Determine the [x, y] coordinate at the center of the cell enclosing the given text.  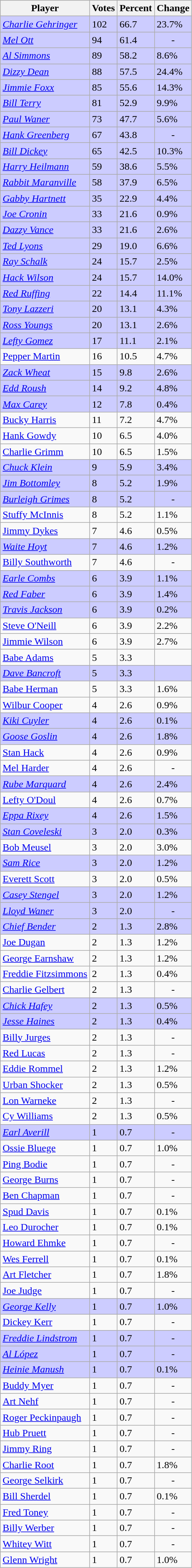
Billy Jurges [45, 1037]
Kiki Cuyler [45, 721]
Hack Wilson [45, 277]
3.4% [173, 467]
Dazzy Vance [45, 230]
11.1% [173, 293]
4.4% [173, 198]
Waite Hoyt [45, 547]
Charlie Gehringer [45, 24]
2.2% [173, 626]
24.4% [173, 72]
19.0 [136, 246]
Dave Bancroft [45, 673]
Gabby Hartnett [45, 198]
14.4 [136, 293]
38.6 [136, 166]
58.2 [136, 56]
George Earnshaw [45, 958]
Rabbit Maranville [45, 182]
15 [103, 372]
Lon Warneke [45, 1101]
Buddy Myer [45, 1385]
Max Carey [45, 404]
55.6 [136, 87]
Dizzy Dean [45, 72]
Votes [103, 8]
94 [103, 40]
Heinie Manush [45, 1370]
29 [103, 246]
Ray Schalk [45, 262]
12 [103, 404]
61.4 [136, 40]
Steve O'Neill [45, 626]
Ross Youngs [45, 325]
Harry Heilmann [45, 166]
Roger Peckinpaugh [45, 1417]
52.9 [136, 103]
Billy Southworth [45, 562]
11.1 [136, 341]
Charlie Root [45, 1464]
35 [103, 198]
4.3% [173, 309]
37.9 [136, 182]
Art Fletcher [45, 1275]
Charlie Grimm [45, 451]
Ted Lyons [45, 246]
Wilbur Cooper [45, 705]
Everett Scott [45, 879]
Charlie Gelbert [45, 990]
Bucky Harris [45, 420]
Burleigh Grimes [45, 499]
Urban Shocker [45, 1085]
George Selkirk [45, 1481]
Bob Meusel [45, 847]
Lefty O'Doul [45, 800]
Paul Waner [45, 119]
9.2 [136, 388]
Hank Greenberg [45, 135]
Lefty Gomez [45, 341]
Al López [45, 1354]
2.4% [173, 784]
43.8 [136, 135]
Sam Rice [45, 863]
14.3% [173, 87]
Joe Cronin [45, 214]
Leo Durocher [45, 1227]
17 [103, 341]
66.7 [136, 24]
Hub Pruett [45, 1433]
Wes Ferrell [45, 1259]
Travis Jackson [45, 610]
Change [173, 8]
Goose Goslin [45, 737]
7.2 [136, 420]
Dickey Kerr [45, 1322]
Whitey Witt [45, 1544]
22 [103, 293]
Bill Dickey [45, 151]
Eddie Rommel [45, 1069]
5.5% [173, 166]
Edd Roush [45, 388]
Red Faber [45, 594]
Art Nehf [45, 1401]
Stan Hack [45, 752]
Eppa Rixey [45, 816]
2.1% [173, 341]
16 [103, 356]
Freddie Lindstrom [45, 1338]
59 [103, 166]
67 [103, 135]
Babe Herman [45, 689]
Al Simmons [45, 56]
George Burns [45, 1180]
0.7% [173, 800]
Bill Sherdel [45, 1496]
73 [103, 119]
14 [103, 388]
Tony Lazzeri [45, 309]
Jimmie Wilson [45, 641]
9.9% [173, 103]
58 [103, 182]
Ossie Bluege [45, 1148]
22.9 [136, 198]
88 [103, 72]
Glenn Wright [45, 1560]
5.9 [136, 467]
Spud Davis [45, 1212]
4.8% [173, 388]
Freddie Fitzsimmons [45, 974]
Chuck Klein [45, 467]
9 [103, 467]
Ping Bodie [45, 1164]
5.6% [173, 119]
47.7 [136, 119]
10.3% [173, 151]
Player [45, 8]
Jim Bottomley [45, 483]
9.8 [136, 372]
3.0% [173, 847]
7.8 [136, 404]
Stan Coveleski [45, 831]
11 [103, 420]
Ben Chapman [45, 1195]
4.0% [173, 435]
Mel Ott [45, 40]
1.4% [173, 594]
Jimmy Dykes [45, 531]
57.5 [136, 72]
14.0% [173, 277]
Howard Ehmke [45, 1243]
23.7% [173, 24]
2.8% [173, 926]
0.3% [173, 831]
Red Lucas [45, 1053]
Zack Wheat [45, 372]
Red Ruffing [45, 293]
6.5% [173, 182]
2.5% [173, 262]
George Kelly [45, 1306]
Joe Dugan [45, 942]
Rube Marquard [45, 784]
Earle Combs [45, 578]
1.6% [173, 689]
Cy Williams [45, 1116]
85 [103, 87]
Lloyd Waner [45, 910]
Mel Harder [45, 768]
10.5 [136, 356]
Babe Adams [45, 657]
Fred Toney [45, 1512]
Jesse Haines [45, 1021]
65 [103, 151]
Stuffy McInnis [45, 515]
8.6% [173, 56]
Percent [136, 8]
Earl Averill [45, 1132]
89 [103, 56]
Bill Terry [45, 103]
Chick Hafey [45, 1006]
42.5 [136, 151]
2.7% [173, 641]
Billy Werber [45, 1528]
Pepper Martin [45, 356]
Hank Gowdy [45, 435]
Joe Judge [45, 1291]
Chief Bender [45, 926]
81 [103, 103]
1.9% [173, 483]
0.2% [173, 610]
Jimmie Foxx [45, 87]
Jimmy Ring [45, 1449]
6.6% [173, 246]
Casey Stengel [45, 895]
102 [103, 24]
